Detect which cell encompasses the target text, then output its [x, y] center coordinate. 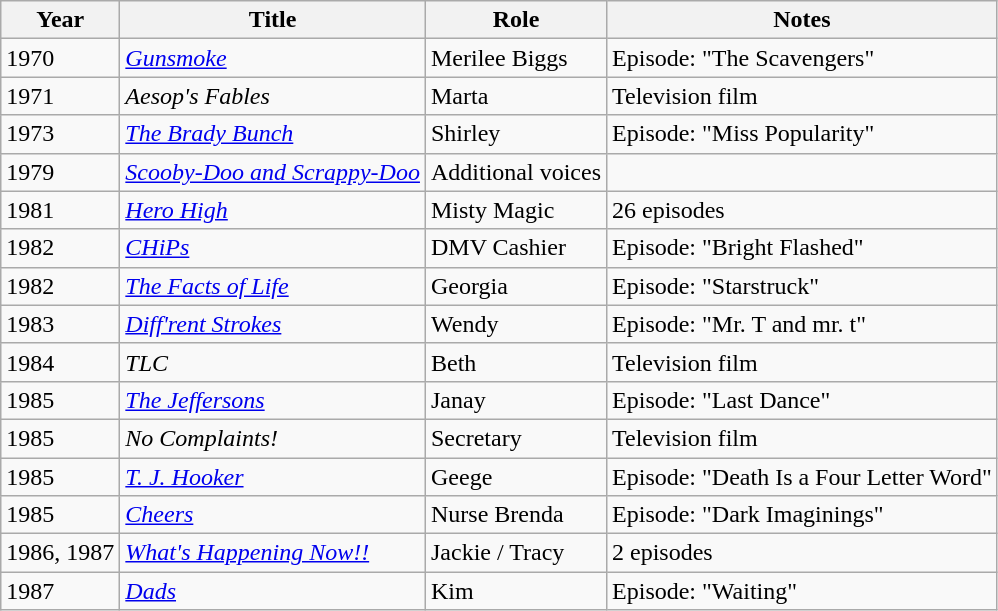
Beth [516, 362]
1970 [60, 58]
CHiPs [273, 248]
T. J. Hooker [273, 477]
1983 [60, 324]
The Jeffersons [273, 400]
Episode: "Mr. T and mr. t" [802, 324]
1981 [60, 210]
Episode: "Starstruck" [802, 286]
Year [60, 20]
Episode: "Bright Flashed" [802, 248]
TLC [273, 362]
Gunsmoke [273, 58]
Episode: "Waiting" [802, 591]
Aesop's Fables [273, 96]
Dads [273, 591]
Episode: "Dark Imaginings" [802, 515]
What's Happening Now!! [273, 553]
Nurse Brenda [516, 515]
No Complaints! [273, 438]
Hero High [273, 210]
Episode: "The Scavengers" [802, 58]
Title [273, 20]
Episode: "Miss Popularity" [802, 134]
Diff'rent Strokes [273, 324]
The Facts of Life [273, 286]
1987 [60, 591]
Additional voices [516, 172]
Misty Magic [516, 210]
Jackie / Tracy [516, 553]
Cheers [273, 515]
Secretary [516, 438]
Merilee Biggs [516, 58]
Kim [516, 591]
Episode: "Last Dance" [802, 400]
1971 [60, 96]
Janay [516, 400]
26 episodes [802, 210]
The Brady Bunch [273, 134]
Geege [516, 477]
Wendy [516, 324]
Episode: "Death Is a Four Letter Word" [802, 477]
Role [516, 20]
Georgia [516, 286]
Notes [802, 20]
1973 [60, 134]
2 episodes [802, 553]
1979 [60, 172]
1984 [60, 362]
1986, 1987 [60, 553]
DMV Cashier [516, 248]
Marta [516, 96]
Scooby-Doo and Scrappy-Doo [273, 172]
Shirley [516, 134]
